Identify which cell holds the provided text, then report its [X, Y] central coordinate. 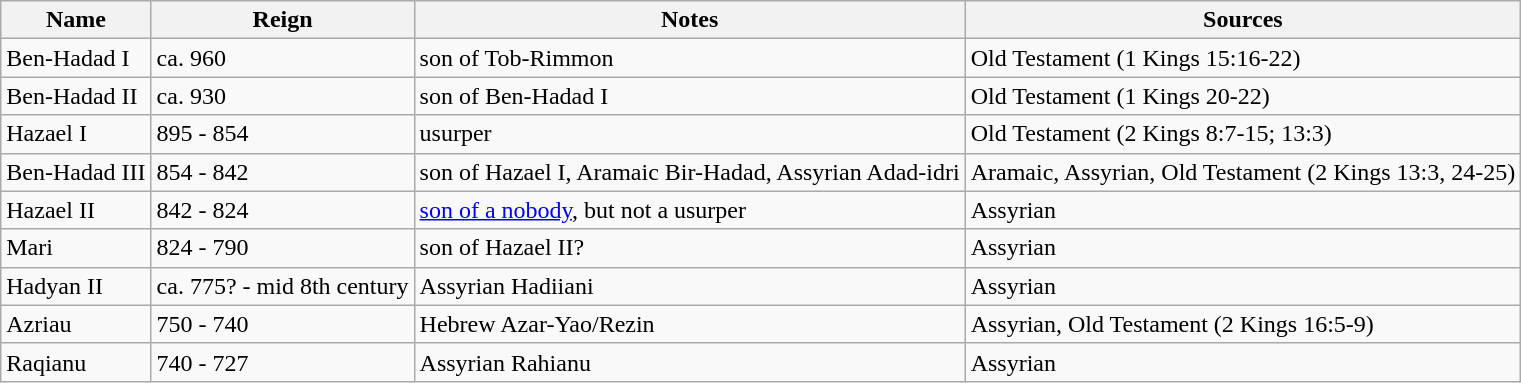
Azriau [76, 324]
Hazael I [76, 134]
Name [76, 20]
son of Hazael II? [690, 248]
824 - 790 [282, 248]
740 - 727 [282, 362]
son of Ben-Hadad I [690, 96]
Old Testament (1 Kings 15:16-22) [1243, 58]
854 - 842 [282, 172]
Assyrian Hadiiani [690, 286]
Mari [76, 248]
son of Tob-Rimmon [690, 58]
son of Hazael I, Aramaic Bir-Hadad, Assyrian Adad-idri [690, 172]
Assyrian, Old Testament (2 Kings 16:5-9) [1243, 324]
ca. 930 [282, 96]
842 - 824 [282, 210]
Hazael II [76, 210]
son of a nobody, but not a usurper [690, 210]
Old Testament (2 Kings 8:7-15; 13:3) [1243, 134]
Ben-Hadad II [76, 96]
895 - 854 [282, 134]
ca. 775? - mid 8th century [282, 286]
Hebrew Azar-Yao/Rezin [690, 324]
ca. 960 [282, 58]
Notes [690, 20]
Sources [1243, 20]
Old Testament (1 Kings 20-22) [1243, 96]
750 - 740 [282, 324]
Hadyan II [76, 286]
Ben-Hadad I [76, 58]
Assyrian Rahianu [690, 362]
Raqianu [76, 362]
Ben-Hadad III [76, 172]
Reign [282, 20]
Aramaic, Assyrian, Old Testament (2 Kings 13:3, 24-25) [1243, 172]
usurper [690, 134]
